Return [X, Y] of the center of cell containing provided text 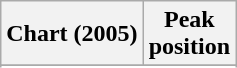
Chart (2005) [72, 34]
Peakposition [189, 34]
